Pinpoint the cell where the given text exists, returning its [X, Y] midpoint coordinate. 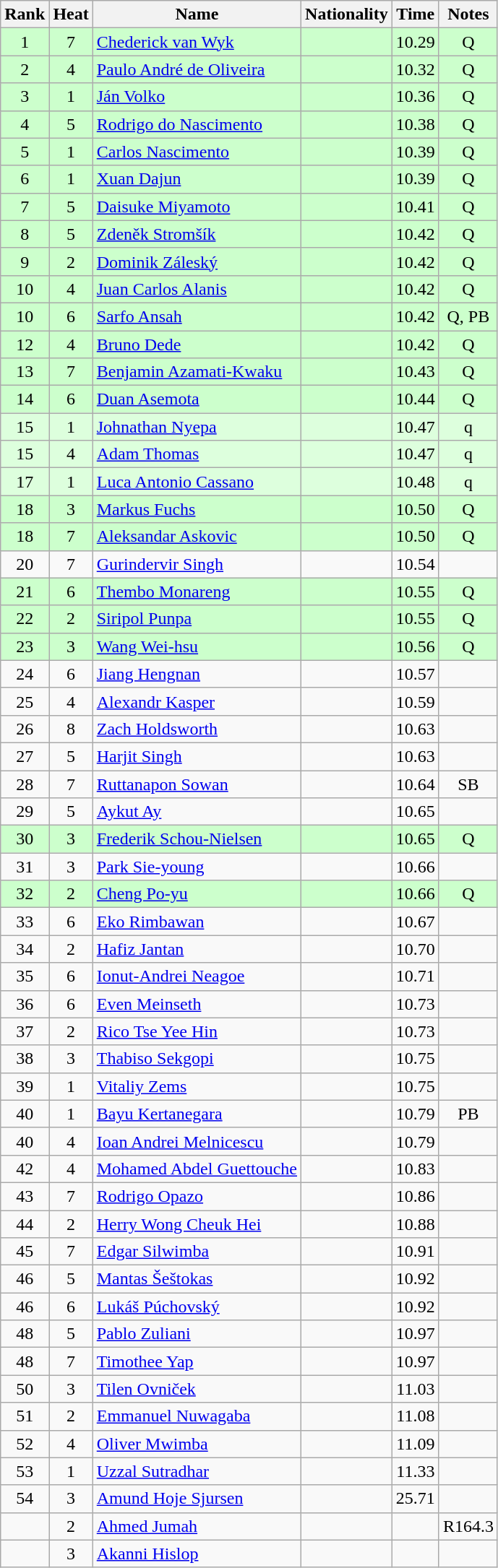
Xuan Dajun [197, 179]
Oliver Mwimba [197, 1444]
53 [25, 1471]
Wang Wei-hsu [197, 646]
10.36 [415, 97]
Aleksandar Askovic [197, 537]
Juan Carlos Alanis [197, 289]
10.59 [415, 701]
10.64 [415, 784]
Markus Fuchs [197, 509]
Pablo Zuliani [197, 1334]
Cheng Po-yu [197, 894]
Ioan Andrei Melnicescu [197, 1141]
Heat [71, 14]
Time [415, 14]
Rank [25, 14]
Ahmed Jumah [197, 1526]
Ionut-Andrei Neagoe [197, 976]
29 [25, 812]
17 [25, 482]
Adam Thomas [197, 454]
Lukáš Púchovský [197, 1307]
Q, PB [468, 316]
Paulo André de Oliveira [197, 69]
21 [25, 592]
Zdeněk Stromšík [197, 234]
Mohamed Abdel Guettouche [197, 1169]
39 [25, 1086]
Aykut Ay [197, 812]
32 [25, 894]
50 [25, 1389]
Park Sie-young [197, 867]
14 [25, 399]
Uzzal Sutradhar [197, 1471]
10.48 [415, 482]
10.44 [415, 399]
10.70 [415, 949]
10.43 [415, 372]
10.57 [415, 674]
R164.3 [468, 1526]
Ján Volko [197, 97]
52 [25, 1444]
Carlos Nascimento [197, 152]
Rodrigo do Nascimento [197, 124]
9 [25, 261]
Akanni Hislop [197, 1554]
Harjit Singh [197, 756]
Rodrigo Opazo [197, 1196]
11.03 [415, 1389]
Thabiso Sekgopi [197, 1059]
43 [25, 1196]
38 [25, 1059]
Rico Tse Yee Hin [197, 1031]
25.71 [415, 1499]
10.86 [415, 1196]
Alexandr Kasper [197, 701]
42 [25, 1169]
Emmanuel Nuwagaba [197, 1416]
Dominik Záleský [197, 261]
10.38 [415, 124]
25 [25, 701]
51 [25, 1416]
10.91 [415, 1252]
Eko Rimbawan [197, 922]
Herry Wong Cheuk Hei [197, 1224]
Daisuke Miyamoto [197, 207]
Timothee Yap [197, 1361]
PB [468, 1114]
10.71 [415, 976]
SB [468, 784]
10.88 [415, 1224]
Frederik Schou-Nielsen [197, 839]
11.09 [415, 1444]
10.56 [415, 646]
24 [25, 674]
Amund Hoje Sjursen [197, 1499]
Benjamin Azamati-Kwaku [197, 372]
34 [25, 949]
Gurindervir Singh [197, 564]
Even Meinseth [197, 1004]
Name [197, 14]
10.54 [415, 564]
Chederick van Wyk [197, 42]
36 [25, 1004]
13 [25, 372]
54 [25, 1499]
26 [25, 729]
Luca Antonio Cassano [197, 482]
Nationality [347, 14]
Zach Holdsworth [197, 729]
12 [25, 345]
Bayu Kertanegara [197, 1114]
Edgar Silwimba [197, 1252]
Johnathan Nyepa [197, 427]
10.83 [415, 1169]
44 [25, 1224]
Duan Asemota [197, 399]
23 [25, 646]
20 [25, 564]
Hafiz Jantan [197, 949]
Jiang Hengnan [197, 674]
10.41 [415, 207]
Notes [468, 14]
31 [25, 867]
Thembo Monareng [197, 592]
27 [25, 756]
45 [25, 1252]
10.29 [415, 42]
11.08 [415, 1416]
Siripol Punpa [197, 619]
35 [25, 976]
28 [25, 784]
Bruno Dede [197, 345]
Tilen Ovniček [197, 1389]
Vitaliy Zems [197, 1086]
30 [25, 839]
33 [25, 922]
37 [25, 1031]
10.67 [415, 922]
Mantas Šeštokas [197, 1279]
Sarfo Ansah [197, 316]
Ruttanapon Sowan [197, 784]
22 [25, 619]
11.33 [415, 1471]
10.32 [415, 69]
